Output the [x, y] coordinate of the center of the cell containing the given text.  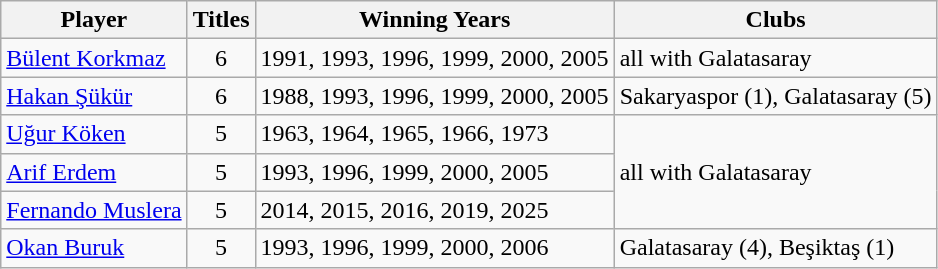
Clubs [776, 20]
2014, 2015, 2016, 2019, 2025 [434, 210]
1988, 1993, 1996, 1999, 2000, 2005 [434, 96]
1993, 1996, 1999, 2000, 2006 [434, 248]
Sakaryaspor (1), Galatasaray (5) [776, 96]
Uğur Köken [94, 134]
1993, 1996, 1999, 2000, 2005 [434, 172]
Hakan Şükür [94, 96]
Winning Years [434, 20]
1991, 1993, 1996, 1999, 2000, 2005 [434, 58]
Fernando Muslera [94, 210]
Arif Erdem [94, 172]
Okan Buruk [94, 248]
1963, 1964, 1965, 1966, 1973 [434, 134]
Galatasaray (4), Beşiktaş (1) [776, 248]
Player [94, 20]
Bülent Korkmaz [94, 58]
Titles [221, 20]
